Determine the (x, y) coordinate at the center of the cell enclosing the given text.  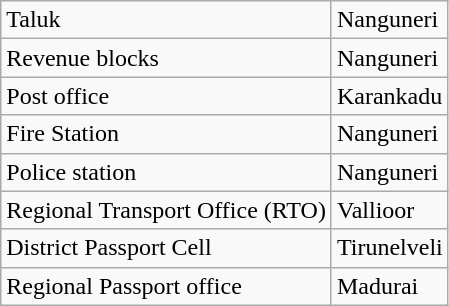
Vallioor (390, 210)
Regional Passport office (166, 286)
Regional Transport Office (RTO) (166, 210)
District Passport Cell (166, 248)
Revenue blocks (166, 58)
Karankadu (390, 96)
Police station (166, 172)
Fire Station (166, 134)
Taluk (166, 20)
Madurai (390, 286)
Post office (166, 96)
Tirunelveli (390, 248)
